Detect which cell encompasses the target text, then output its (X, Y) center coordinate. 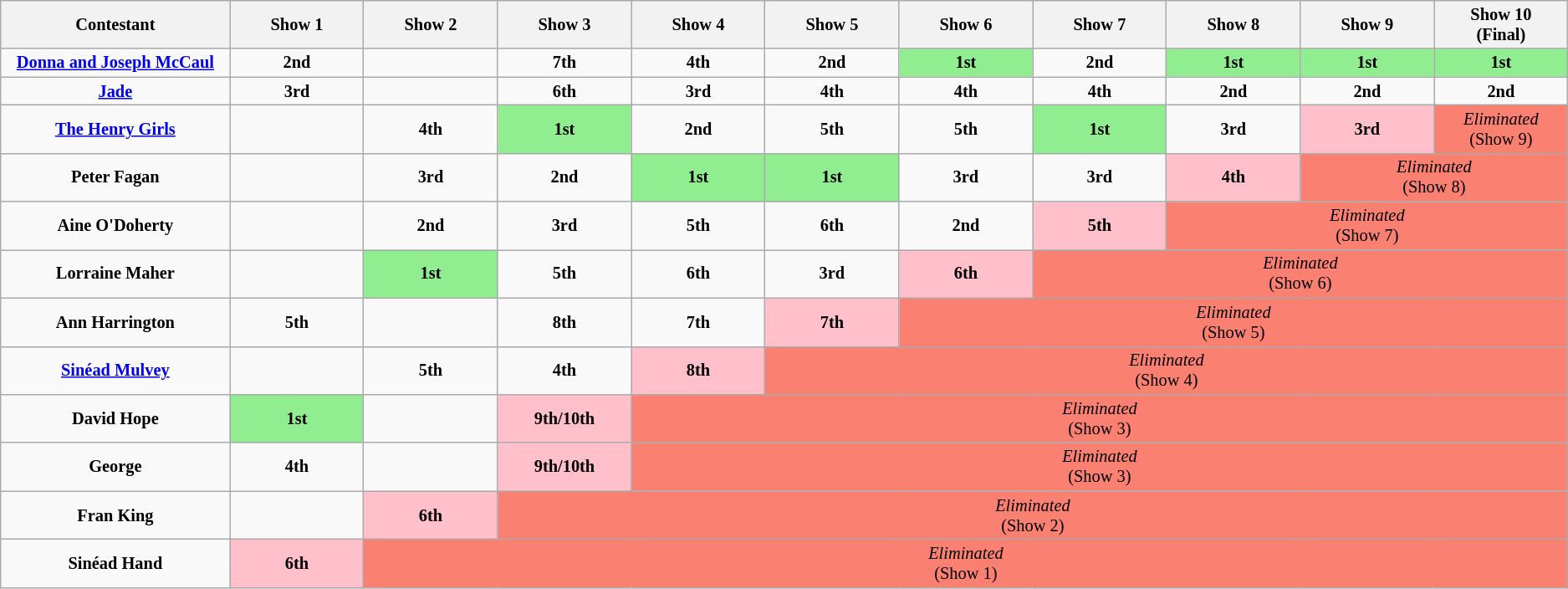
Eliminated(Show 1) (966, 563)
Show 8 (1233, 24)
Show 4 (698, 24)
Fran King (115, 515)
Show 7 (1100, 24)
Donna and Joseph McCaul (115, 63)
Eliminated(Show 6) (1300, 274)
Eliminated(Show 8) (1434, 177)
David Hope (115, 418)
Eliminated(Show 4) (1167, 371)
Show 6 (966, 24)
Show 9 (1367, 24)
Eliminated(Show 2) (1033, 515)
Peter Fagan (115, 177)
Lorraine Maher (115, 274)
Eliminated(Show 5) (1233, 322)
Sinéad Mulvey (115, 371)
Ann Harrington (115, 322)
Sinéad Hand (115, 563)
Show 5 (832, 24)
Show 10(Final) (1501, 24)
The Henry Girls (115, 129)
George (115, 467)
Show 3 (564, 24)
Aine O'Doherty (115, 226)
Show 2 (431, 24)
Contestant (115, 24)
Jade (115, 91)
Eliminated(Show 7) (1367, 226)
Eliminated(Show 9) (1501, 129)
Show 1 (297, 24)
